Return the (X, Y) coordinate for the center point of the cell that contains the specified text.  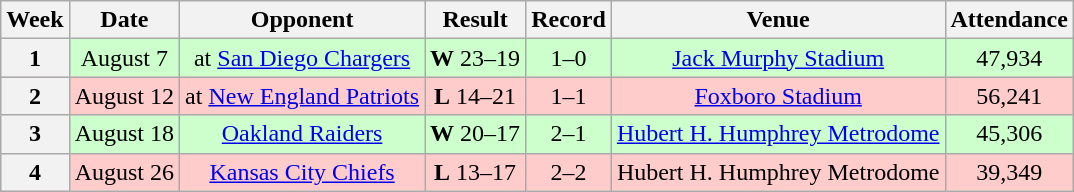
Attendance (1009, 20)
2 (35, 96)
Week (35, 20)
Result (476, 20)
1–1 (569, 96)
Date (124, 20)
August 7 (124, 58)
W 23–19 (476, 58)
L 14–21 (476, 96)
Opponent (302, 20)
at New England Patriots (302, 96)
Jack Murphy Stadium (778, 58)
47,934 (1009, 58)
Record (569, 20)
1–0 (569, 58)
L 13–17 (476, 172)
56,241 (1009, 96)
August 18 (124, 134)
Kansas City Chiefs (302, 172)
4 (35, 172)
3 (35, 134)
45,306 (1009, 134)
1 (35, 58)
at San Diego Chargers (302, 58)
39,349 (1009, 172)
2–1 (569, 134)
Oakland Raiders (302, 134)
2–2 (569, 172)
Foxboro Stadium (778, 96)
August 26 (124, 172)
W 20–17 (476, 134)
Venue (778, 20)
August 12 (124, 96)
